Capture the cell that displays the provided text and extract its [X, Y] central coordinate. 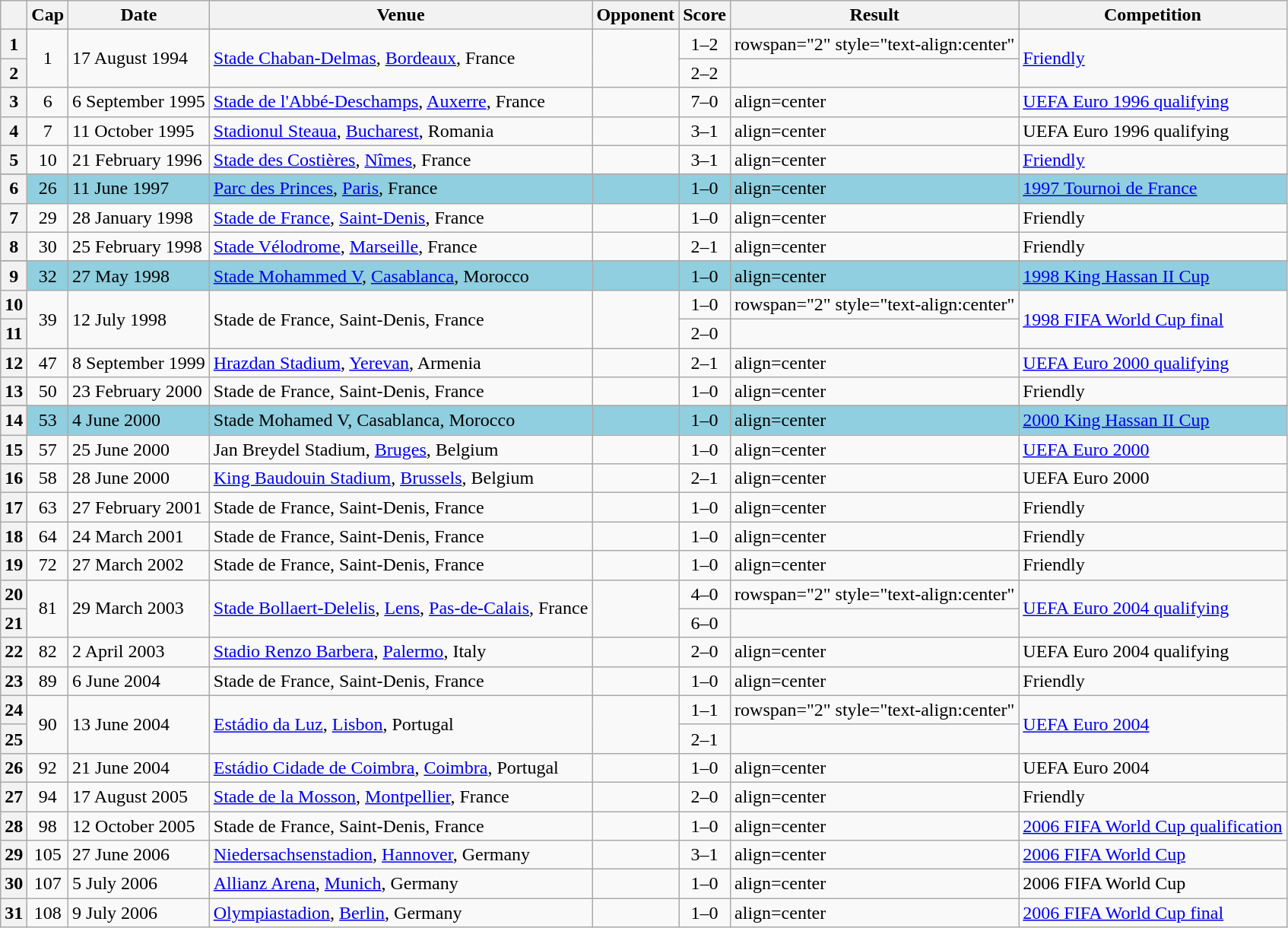
8 September 1999 [139, 363]
Jan Breydel Stadium, Bruges, Belgium [401, 450]
Estádio Cidade de Coimbra, Coimbra, Portugal [401, 768]
24 March 2001 [139, 536]
Date [139, 15]
Stade Bollaert-Delelis, Lens, Pas-de-Calais, France [401, 609]
1997 Tournoi de France [1153, 189]
3 [14, 102]
81 [48, 609]
13 June 2004 [139, 724]
Stadio Renzo Barbera, Palermo, Italy [401, 652]
27 June 2006 [139, 855]
Stade de la Mosson, Montpellier, France [401, 796]
6–0 [705, 623]
Stade Vélodrome, Marseille, France [401, 246]
28 June 2000 [139, 478]
29 March 2003 [139, 609]
47 [48, 363]
King Baudouin Stadium, Brussels, Belgium [401, 478]
5 July 2006 [139, 884]
19 [14, 565]
Result [874, 15]
11 [14, 333]
12 [14, 363]
98 [48, 825]
Stade Chaban-Delmas, Bordeaux, France [401, 59]
27 [14, 796]
25 February 1998 [139, 246]
23 [14, 681]
24 [14, 710]
18 [14, 536]
23 February 2000 [139, 392]
63 [48, 507]
92 [48, 768]
UEFA Euro 2000 qualifying [1153, 363]
12 October 2005 [139, 825]
Hrazdan Stadium, Yerevan, Armenia [401, 363]
107 [48, 884]
2 April 2003 [139, 652]
11 October 1995 [139, 131]
39 [48, 319]
Venue [401, 15]
27 February 2001 [139, 507]
94 [48, 796]
2006 FIFA World Cup final [1153, 913]
1–1 [705, 710]
1–2 [705, 44]
Stade Mohamed V, Casablanca, Morocco [401, 421]
28 January 1998 [139, 218]
6 June 2004 [139, 681]
8 [14, 246]
Stade de l'Abbé-Deschamps, Auxerre, France [401, 102]
32 [48, 275]
11 June 1997 [139, 189]
Olympiastadion, Berlin, Germany [401, 913]
58 [48, 478]
9 July 2006 [139, 913]
28 [14, 825]
Parc des Princes, Paris, France [401, 189]
Score [705, 15]
16 [14, 478]
64 [48, 536]
Stadionul Steaua, Bucharest, Romania [401, 131]
4–0 [705, 594]
12 July 1998 [139, 319]
89 [48, 681]
2006 FIFA World Cup qualification [1153, 825]
9 [14, 275]
Stade Mohammed V, Casablanca, Morocco [401, 275]
Allianz Arena, Munich, Germany [401, 884]
Competition [1153, 15]
90 [48, 724]
27 March 2002 [139, 565]
53 [48, 421]
13 [14, 392]
2–2 [705, 73]
5 [14, 160]
4 [14, 131]
72 [48, 565]
Opponent [636, 15]
Niedersachsenstadion, Hannover, Germany [401, 855]
2000 King Hassan II Cup [1153, 421]
1998 FIFA World Cup final [1153, 319]
25 [14, 739]
14 [14, 421]
108 [48, 913]
50 [48, 392]
20 [14, 594]
21 June 2004 [139, 768]
2 [14, 73]
1998 King Hassan II Cup [1153, 275]
Estádio da Luz, Lisbon, Portugal [401, 724]
105 [48, 855]
15 [14, 450]
7–0 [705, 102]
31 [14, 913]
25 June 2000 [139, 450]
22 [14, 652]
21 [14, 623]
27 May 1998 [139, 275]
17 [14, 507]
Stade des Costières, Nîmes, France [401, 160]
82 [48, 652]
17 August 1994 [139, 59]
Cap [48, 15]
21 February 1996 [139, 160]
6 September 1995 [139, 102]
17 August 2005 [139, 796]
4 June 2000 [139, 421]
57 [48, 450]
